Search for the cell housing the specified text and yield its (X, Y) center coordinate. 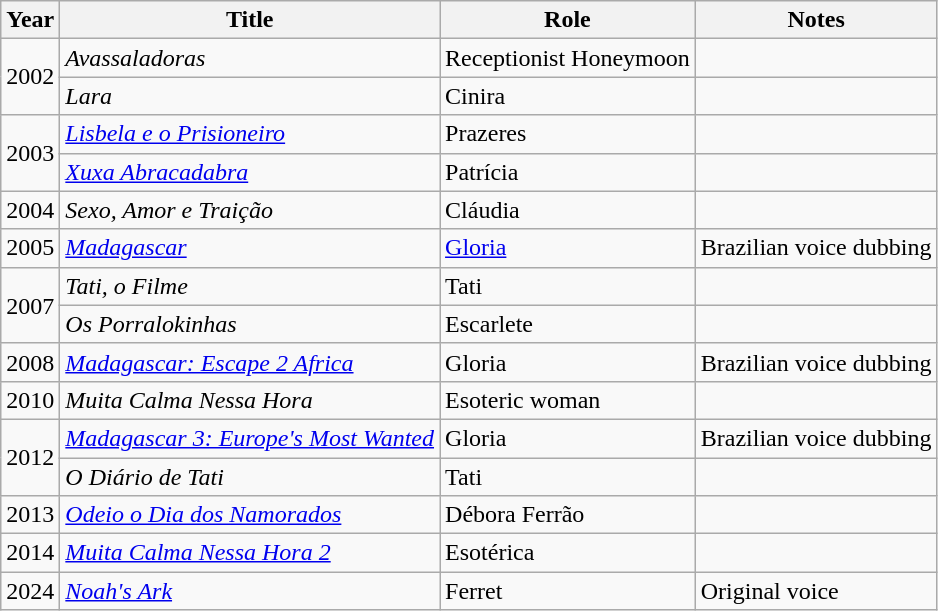
Receptionist Honeymoon (568, 58)
Sexo, Amor e Traição (250, 210)
Lara (250, 96)
Muita Calma Nessa Hora (250, 400)
2014 (30, 553)
Odeio o Dia dos Namorados (250, 515)
Tati, o Filme (250, 286)
Esoteric woman (568, 400)
2013 (30, 515)
2008 (30, 362)
2003 (30, 153)
Role (568, 20)
2002 (30, 77)
Cinira (568, 96)
Notes (816, 20)
Cláudia (568, 210)
Esotérica (568, 553)
Prazeres (568, 134)
Avassaladoras (250, 58)
O Diário de Tati (250, 477)
2010 (30, 400)
Lisbela e o Prisioneiro (250, 134)
2005 (30, 248)
Noah's Ark (250, 591)
Muita Calma Nessa Hora 2 (250, 553)
Madagascar (250, 248)
Débora Ferrão (568, 515)
Ferret (568, 591)
Patrícia (568, 172)
2007 (30, 305)
Madagascar: Escape 2 Africa (250, 362)
2024 (30, 591)
2004 (30, 210)
2012 (30, 457)
Original voice (816, 591)
Madagascar 3: Europe's Most Wanted (250, 438)
Os Porralokinhas (250, 324)
Year (30, 20)
Escarlete (568, 324)
Title (250, 20)
Xuxa Abracadabra (250, 172)
